Output the [X, Y] coordinate of the center of the cell containing the given text.  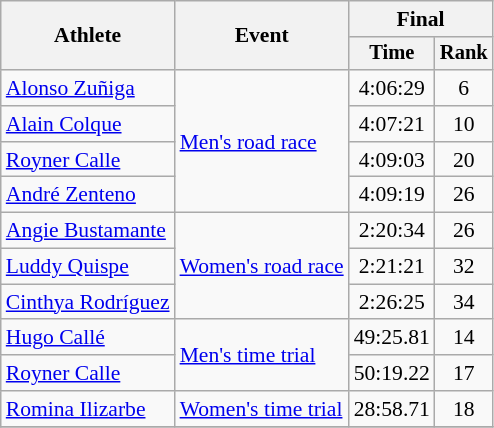
32 [464, 267]
Luddy Quispe [88, 267]
Time [392, 54]
Alain Colque [88, 124]
34 [464, 302]
49:25.81 [392, 338]
2:20:34 [392, 231]
6 [464, 88]
Men's time trial [262, 356]
4:09:19 [392, 195]
Final [421, 19]
4:06:29 [392, 88]
10 [464, 124]
Event [262, 36]
Romina Ilizarbe [88, 409]
4:09:03 [392, 160]
Women's road race [262, 266]
28:58.71 [392, 409]
50:19.22 [392, 373]
Cinthya Rodríguez [88, 302]
Angie Bustamante [88, 231]
17 [464, 373]
14 [464, 338]
Athlete [88, 36]
Rank [464, 54]
2:21:21 [392, 267]
Men's road race [262, 141]
André Zenteno [88, 195]
Alonso Zuñiga [88, 88]
Women's time trial [262, 409]
Hugo Callé [88, 338]
4:07:21 [392, 124]
2:26:25 [392, 302]
20 [464, 160]
18 [464, 409]
